Capture the cell that displays the provided text and extract its (x, y) central coordinate. 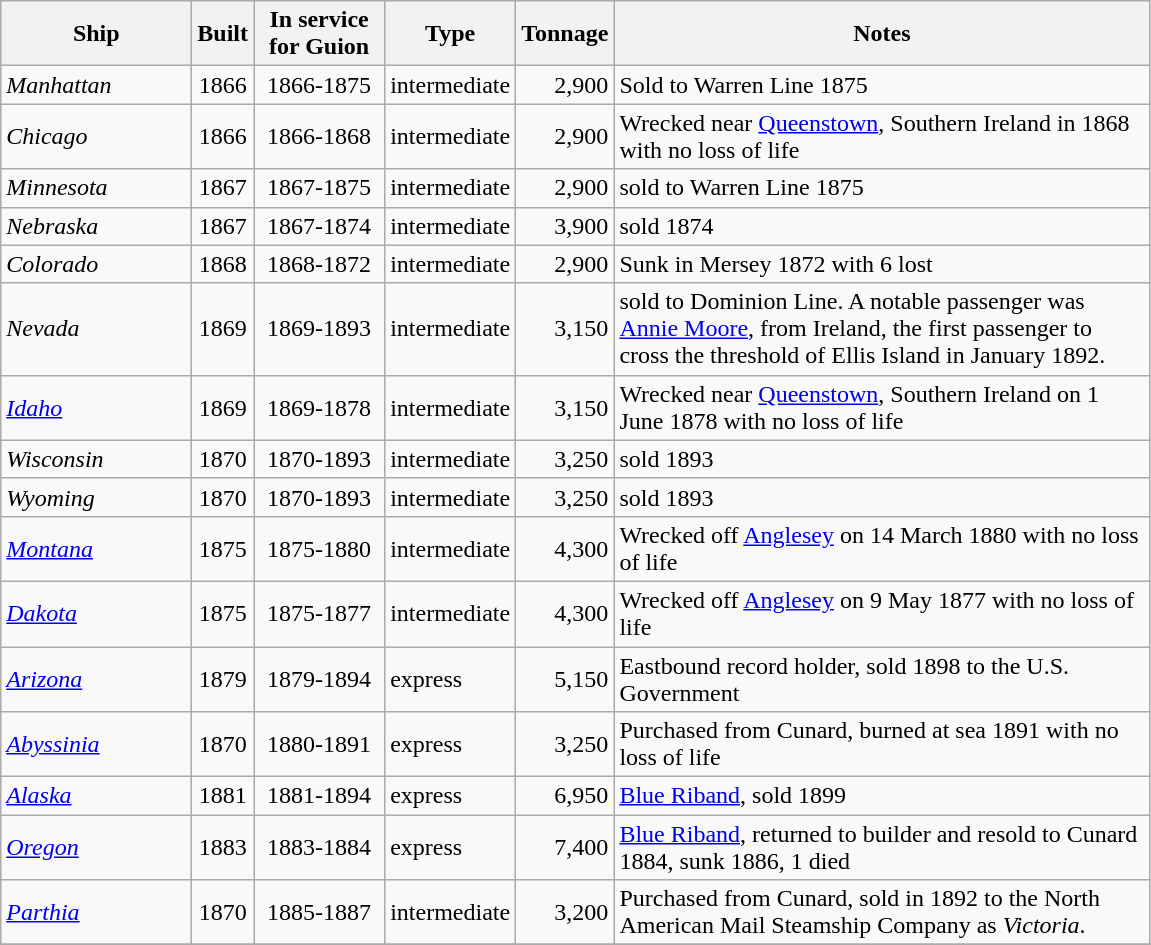
Purchased from Cunard, sold in 1892 to the North American Mail Steamship Company as Victoria. (882, 912)
1885-1887 (320, 912)
Manhattan (96, 85)
Idaho (96, 408)
Alaska (96, 796)
1879-1894 (320, 678)
sold to Warren Line 1875 (882, 188)
1875-1877 (320, 614)
1868 (223, 264)
7,400 (565, 848)
3,900 (565, 226)
Wrecked off Anglesey on 14 March 1880 with no loss of life (882, 548)
Wrecked off Anglesey on 9 May 1877 with no loss of life (882, 614)
1866-1868 (320, 136)
3,200 (565, 912)
Sold to Warren Line 1875 (882, 85)
Wrecked near Queenstown, Southern Ireland in 1868 with no loss of life (882, 136)
sold 1874 (882, 226)
Eastbound record holder, sold 1898 to the U.S. Government (882, 678)
Dakota (96, 614)
1869-1893 (320, 329)
1880-1891 (320, 744)
In service for Guion (320, 34)
1881-1894 (320, 796)
1875-1880 (320, 548)
6,950 (565, 796)
sold to Dominion Line. A notable passenger was Annie Moore, from Ireland, the first passenger to cross the threshold of Ellis Island in January 1892. (882, 329)
Sunk in Mersey 1872 with 6 lost (882, 264)
Ship (96, 34)
Minnesota (96, 188)
Notes (882, 34)
1879 (223, 678)
Abyssinia (96, 744)
Oregon (96, 848)
Nevada (96, 329)
Tonnage (565, 34)
1869-1878 (320, 408)
Arizona (96, 678)
Wrecked near Queenstown, Southern Ireland on 1 June 1878 with no loss of life (882, 408)
1866-1875 (320, 85)
1867-1875 (320, 188)
Blue Riband, sold 1899 (882, 796)
1881 (223, 796)
Parthia (96, 912)
1867-1874 (320, 226)
Wisconsin (96, 459)
5,150 (565, 678)
Nebraska (96, 226)
Montana (96, 548)
Colorado (96, 264)
1883-1884 (320, 848)
Blue Riband, returned to builder and resold to Cunard 1884, sunk 1886, 1 died (882, 848)
Purchased from Cunard, burned at sea 1891 with no loss of life (882, 744)
Built (223, 34)
1883 (223, 848)
Type (450, 34)
Wyoming (96, 497)
1868-1872 (320, 264)
Chicago (96, 136)
